Determine the (X, Y) coordinate at the center of the cell enclosing the given text.  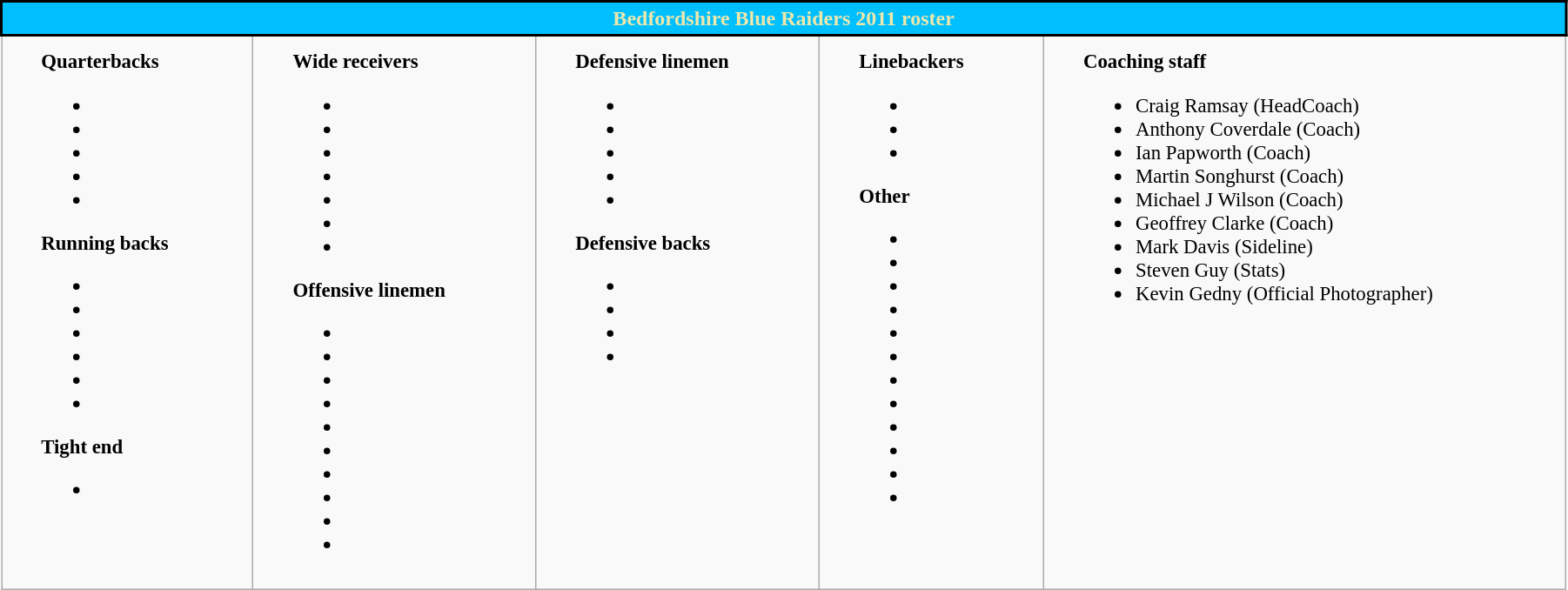
Defensive linemenDefensive backs (677, 312)
LinebackersOther (932, 312)
Bedfordshire Blue Raiders 2011 roster (784, 19)
Wide receiversOffensive linemen (395, 312)
QuarterbacksRunning backsTight end (127, 312)
